Identify which cell holds the provided text, then report its (x, y) central coordinate. 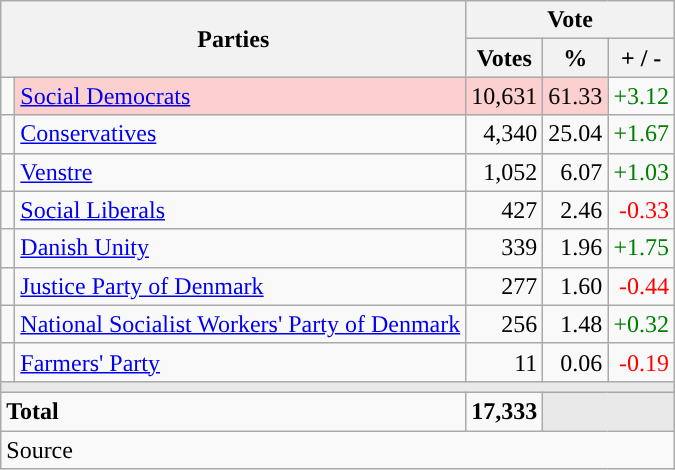
-0.44 (642, 286)
1.96 (576, 248)
10,631 (504, 96)
2.46 (576, 210)
1.48 (576, 324)
+0.32 (642, 324)
Votes (504, 58)
4,340 (504, 134)
Social Democrats (240, 96)
25.04 (576, 134)
1,052 (504, 172)
0.06 (576, 362)
-0.33 (642, 210)
+3.12 (642, 96)
6.07 (576, 172)
277 (504, 286)
339 (504, 248)
Danish Unity (240, 248)
11 (504, 362)
Vote (570, 20)
Parties (234, 39)
Justice Party of Denmark (240, 286)
Source (338, 449)
Social Liberals (240, 210)
National Socialist Workers' Party of Denmark (240, 324)
427 (504, 210)
17,333 (504, 411)
+1.67 (642, 134)
% (576, 58)
Total (234, 411)
+1.75 (642, 248)
61.33 (576, 96)
Venstre (240, 172)
+ / - (642, 58)
-0.19 (642, 362)
Conservatives (240, 134)
Farmers' Party (240, 362)
256 (504, 324)
+1.03 (642, 172)
1.60 (576, 286)
